Return the (X, Y) coordinate for the center point of the cell that contains the specified text.  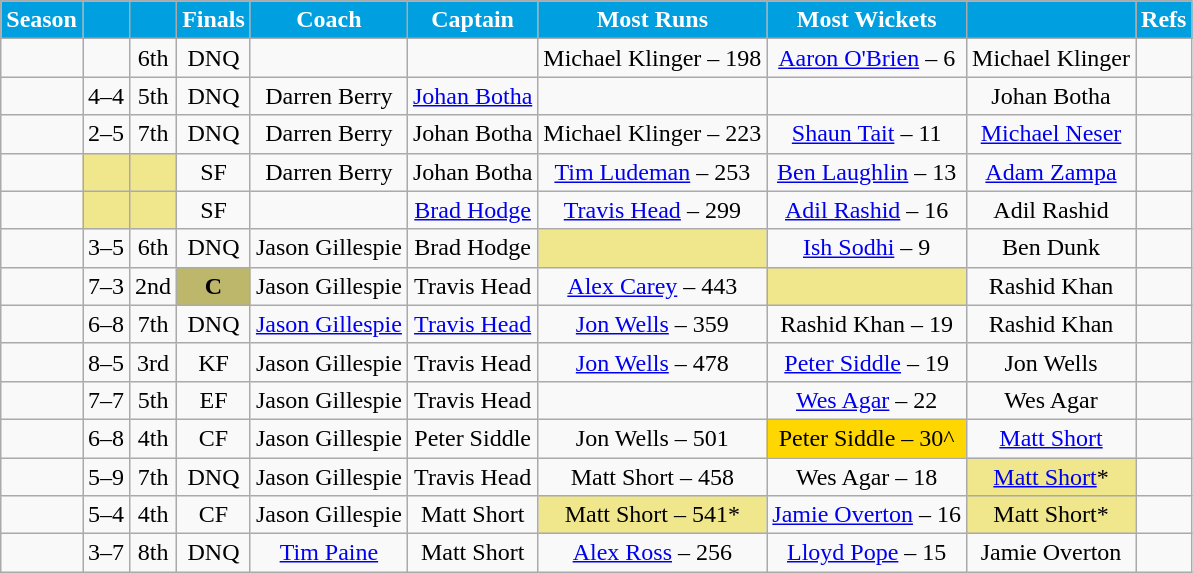
3rd (154, 362)
Jon Wells – 501 (652, 438)
Michael Neser (1052, 134)
Ish Sodhi – 9 (867, 248)
Aaron O'Brien – 6 (867, 58)
8th (154, 553)
Wes Agar (1052, 400)
Tim Paine (328, 553)
Season (42, 20)
Ben Laughlin – 13 (867, 172)
3–7 (106, 553)
Adil Rashid (1052, 210)
4–4 (106, 96)
KF (214, 362)
Coach (328, 20)
Shaun Tait – 11 (867, 134)
Rashid Khan – 19 (867, 324)
5–9 (106, 477)
EF (214, 400)
7–3 (106, 286)
3–5 (106, 248)
Ben Dunk (1052, 248)
Adam Zampa (1052, 172)
Wes Agar – 18 (867, 477)
Most Wickets (867, 20)
Most Runs (652, 20)
Adil Rashid – 16 (867, 210)
7–7 (106, 400)
Wes Agar – 22 (867, 400)
Alex Ross – 256 (652, 553)
Peter Siddle – 30^ (867, 438)
Peter Siddle – 19 (867, 362)
Jamie Overton (1052, 553)
Michael Klinger – 223 (652, 134)
Peter Siddle (472, 438)
Refs (1164, 20)
Jon Wells – 359 (652, 324)
Michael Klinger (1052, 58)
Captain (472, 20)
2nd (154, 286)
Jon Wells – 478 (652, 362)
5–4 (106, 515)
Matt Short – 458 (652, 477)
Lloyd Pope – 15 (867, 553)
Jamie Overton – 16 (867, 515)
Tim Ludeman – 253 (652, 172)
2–5 (106, 134)
Michael Klinger – 198 (652, 58)
Finals (214, 20)
Travis Head – 299 (652, 210)
Matt Short – 541* (652, 515)
Alex Carey – 443 (652, 286)
8–5 (106, 362)
Jon Wells (1052, 362)
C (214, 286)
